Return the (X, Y) coordinate for the center point of the cell that contains the specified text.  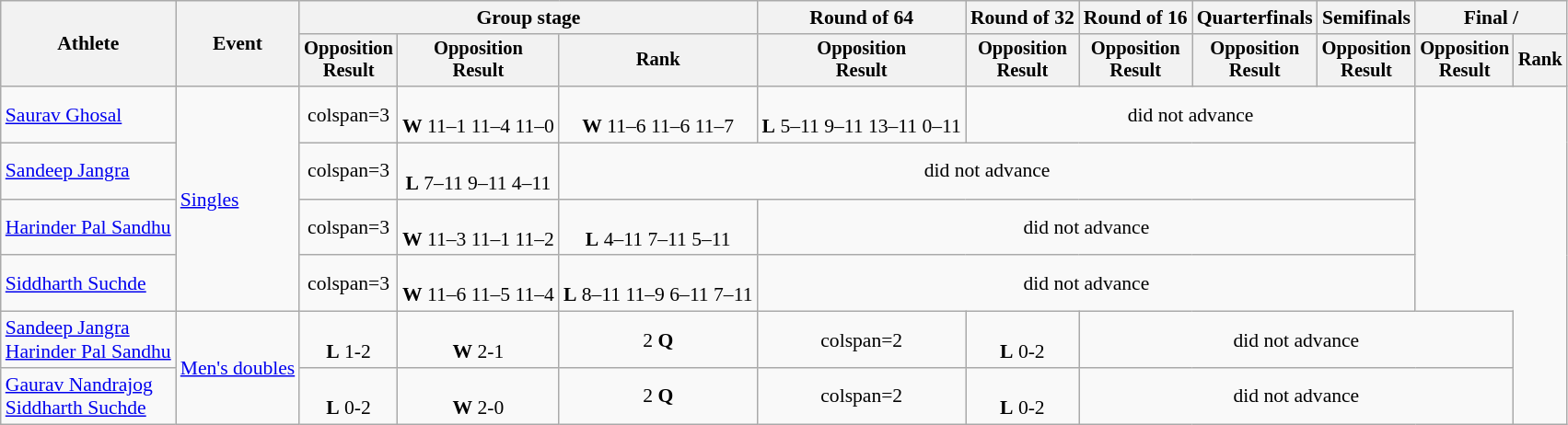
Quarterfinals (1255, 17)
W 11–1 11–4 11–0 (479, 114)
W 11–3 11–1 11–2 (479, 228)
Harinder Pal Sandhu (88, 228)
Group stage (528, 17)
Event (238, 44)
L 5–11 9–11 13–11 0–11 (862, 114)
Sandeep JangraHarinder Pal Sandhu (88, 340)
Gaurav NandrajogSiddharth Suchde (88, 396)
Round of 32 (1022, 17)
Final / (1491, 17)
Saurav Ghosal (88, 114)
Singles (238, 199)
W 11–6 11–6 11–7 (658, 114)
W 11–6 11–5 11–4 (479, 283)
Men's doubles (238, 368)
Sandeep Jangra (88, 171)
Siddharth Suchde (88, 283)
Athlete (88, 44)
W 2-1 (479, 340)
Round of 64 (862, 17)
Round of 16 (1136, 17)
L 4–11 7–11 5–11 (658, 228)
L 7–11 9–11 4–11 (479, 171)
W 2-0 (479, 396)
L 1-2 (348, 340)
Semifinals (1366, 17)
L 8–11 11–9 6–11 7–11 (658, 283)
